Identify which cell holds the provided text, then report its (X, Y) central coordinate. 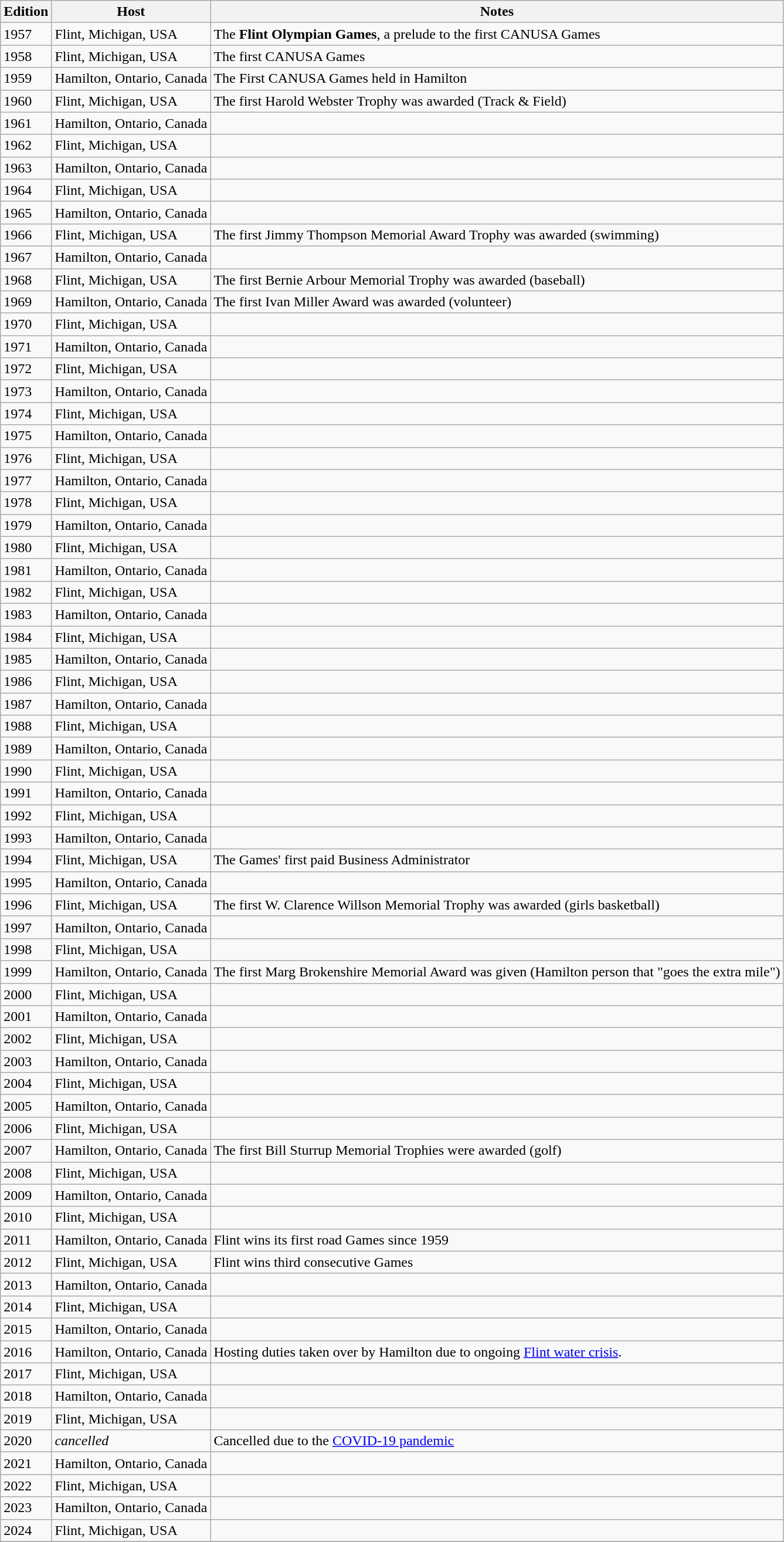
2019 (26, 1419)
Hosting duties taken over by Hamilton due to ongoing Flint water crisis. (497, 1351)
1988 (26, 726)
2010 (26, 1218)
1997 (26, 927)
1960 (26, 101)
1977 (26, 481)
The first Bill Sturrup Memorial Trophies were awarded (golf) (497, 1151)
The First CANUSA Games held in Hamilton (497, 79)
1991 (26, 793)
2011 (26, 1240)
The first Ivan Miller Award was awarded (volunteer) (497, 302)
The first Jimmy Thompson Memorial Award Trophy was awarded (swimming) (497, 235)
2013 (26, 1284)
1992 (26, 816)
2023 (26, 1508)
2015 (26, 1329)
The first Bernie Arbour Memorial Trophy was awarded (baseball) (497, 280)
2017 (26, 1374)
1964 (26, 190)
1974 (26, 414)
Flint wins its first road Games since 1959 (497, 1240)
2001 (26, 1017)
The first CANUSA Games (497, 56)
1971 (26, 347)
Notes (497, 12)
1963 (26, 168)
1973 (26, 391)
1996 (26, 905)
The first W. Clarence Willson Memorial Trophy was awarded (girls basketball) (497, 905)
1957 (26, 34)
1998 (26, 949)
1987 (26, 704)
Flint wins third consecutive Games (497, 1262)
1999 (26, 972)
2009 (26, 1195)
1980 (26, 547)
1966 (26, 235)
1989 (26, 749)
2018 (26, 1396)
1984 (26, 637)
1969 (26, 302)
2000 (26, 995)
Host (131, 12)
1982 (26, 592)
1990 (26, 771)
2003 (26, 1061)
The Games' first paid Business Administrator (497, 860)
cancelled (131, 1441)
1993 (26, 838)
1978 (26, 503)
1979 (26, 525)
2016 (26, 1351)
2022 (26, 1486)
2005 (26, 1106)
1972 (26, 369)
2008 (26, 1173)
1983 (26, 614)
The Flint Olympian Games, a prelude to the first CANUSA Games (497, 34)
The first Marg Brokenshire Memorial Award was given (Hamilton person that "goes the extra mile") (497, 972)
2014 (26, 1307)
2004 (26, 1084)
1965 (26, 212)
2006 (26, 1128)
1968 (26, 280)
1962 (26, 146)
1976 (26, 458)
1994 (26, 860)
The first Harold Webster Trophy was awarded (Track & Field) (497, 101)
1981 (26, 570)
2020 (26, 1441)
1975 (26, 436)
1986 (26, 682)
1985 (26, 660)
2007 (26, 1151)
2012 (26, 1262)
1958 (26, 56)
2002 (26, 1039)
1967 (26, 257)
2021 (26, 1463)
2024 (26, 1530)
1961 (26, 123)
1959 (26, 79)
1995 (26, 882)
Cancelled due to the COVID-19 pandemic (497, 1441)
1970 (26, 324)
Edition (26, 12)
